Pinpoint the cell where the given text exists, returning its [x, y] midpoint coordinate. 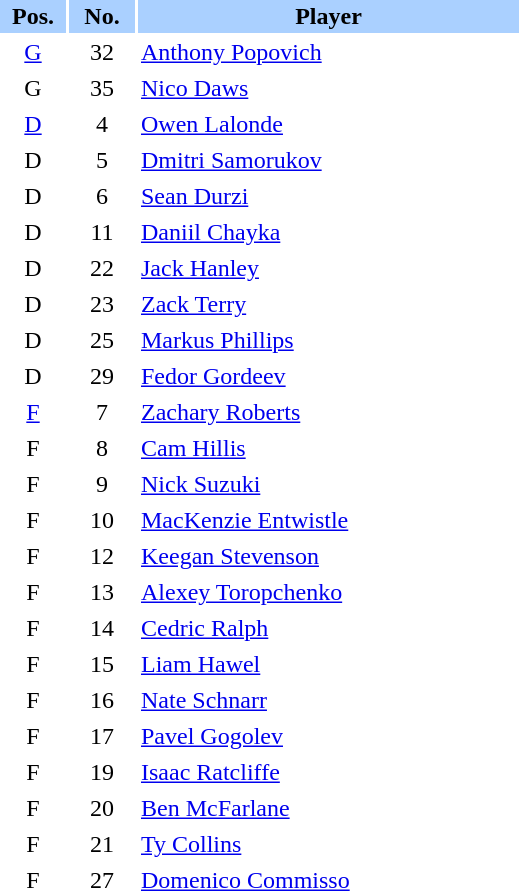
Isaac Ratcliffe [328, 772]
15 [102, 664]
8 [102, 448]
17 [102, 736]
Jack Hanley [328, 268]
Nate Schnarr [328, 700]
Cam Hillis [328, 448]
Zachary Roberts [328, 412]
6 [102, 196]
Ty Collins [328, 844]
Daniil Chayka [328, 232]
Nick Suzuki [328, 484]
9 [102, 484]
12 [102, 556]
5 [102, 160]
19 [102, 772]
13 [102, 592]
Pavel Gogolev [328, 736]
20 [102, 808]
25 [102, 340]
16 [102, 700]
Ben McFarlane [328, 808]
Cedric Ralph [328, 628]
No. [102, 16]
Liam Hawel [328, 664]
Zack Terry [328, 304]
Fedor Gordeev [328, 376]
32 [102, 52]
4 [102, 124]
Alexey Toropchenko [328, 592]
Keegan Stevenson [328, 556]
21 [102, 844]
Owen Lalonde [328, 124]
14 [102, 628]
Nico Daws [328, 88]
Anthony Popovich [328, 52]
Player [328, 16]
Dmitri Samorukov [328, 160]
11 [102, 232]
Sean Durzi [328, 196]
10 [102, 520]
MacKenzie Entwistle [328, 520]
Pos. [33, 16]
35 [102, 88]
23 [102, 304]
7 [102, 412]
29 [102, 376]
22 [102, 268]
Markus Phillips [328, 340]
